Pinpoint the cell where the given text exists, returning its (X, Y) midpoint coordinate. 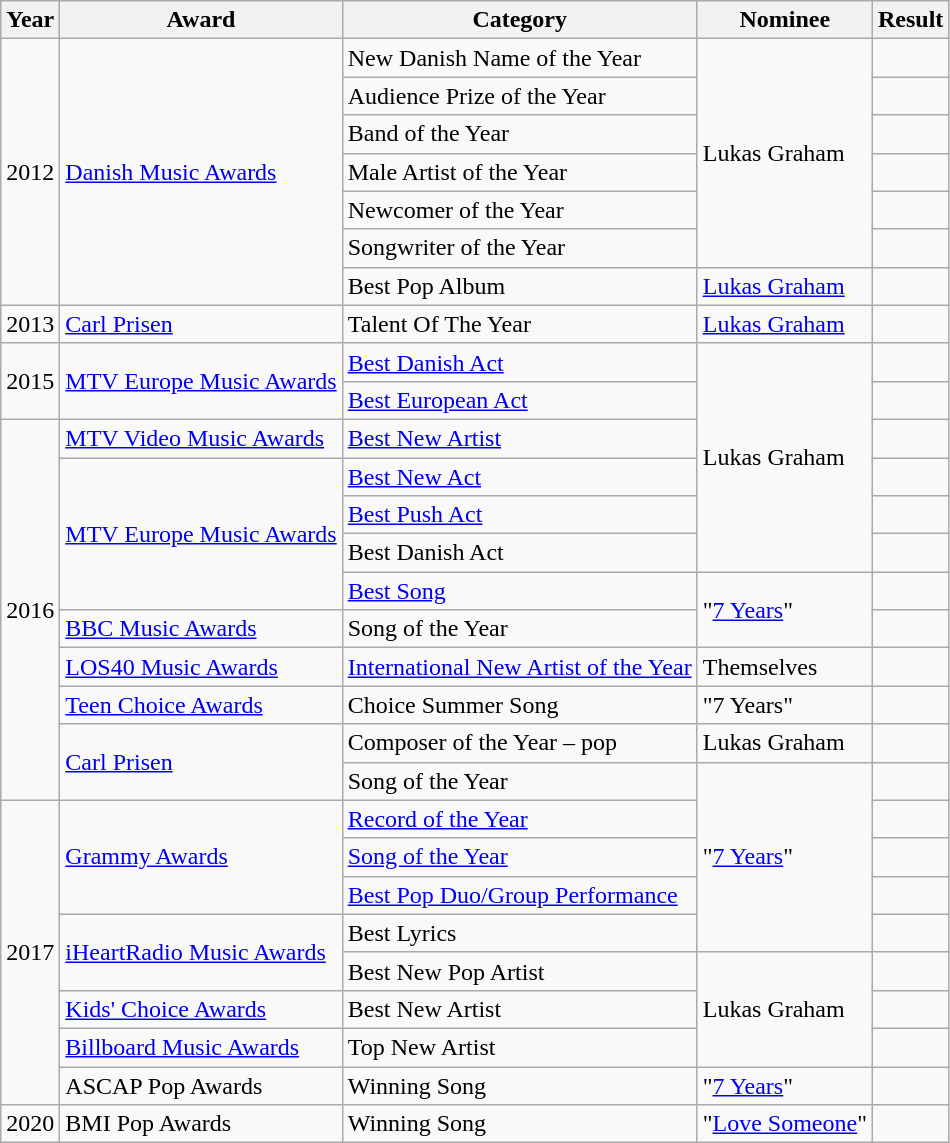
Choice Summer Song (520, 705)
Kids' Choice Awards (201, 1009)
MTV Video Music Awards (201, 438)
Best New Act (520, 477)
Themselves (784, 667)
2017 (30, 952)
Best Song (520, 591)
Grammy Awards (201, 857)
2020 (30, 1124)
Best European Act (520, 400)
New Danish Name of the Year (520, 58)
Year (30, 20)
iHeartRadio Music Awards (201, 952)
ASCAP Pop Awards (201, 1085)
Band of the Year (520, 134)
Best Lyrics (520, 933)
Best Pop Album (520, 286)
Best Push Act (520, 515)
BBC Music Awards (201, 629)
Newcomer of the Year (520, 210)
Danish Music Awards (201, 172)
Teen Choice Awards (201, 705)
Male Artist of the Year (520, 172)
BMI Pop Awards (201, 1124)
Best Pop Duo/Group Performance (520, 895)
2012 (30, 172)
Composer of the Year – pop (520, 743)
"Love Someone" (784, 1124)
2016 (30, 610)
Result (910, 20)
LOS40 Music Awards (201, 667)
Award (201, 20)
Record of the Year (520, 819)
Talent Of The Year (520, 324)
Billboard Music Awards (201, 1047)
Audience Prize of the Year (520, 96)
Songwriter of the Year (520, 248)
International New Artist of the Year (520, 667)
2013 (30, 324)
2015 (30, 381)
Nominee (784, 20)
Category (520, 20)
Best New Pop Artist (520, 971)
Top New Artist (520, 1047)
